Determine the (x, y) coordinate at the center of the cell enclosing the given text.  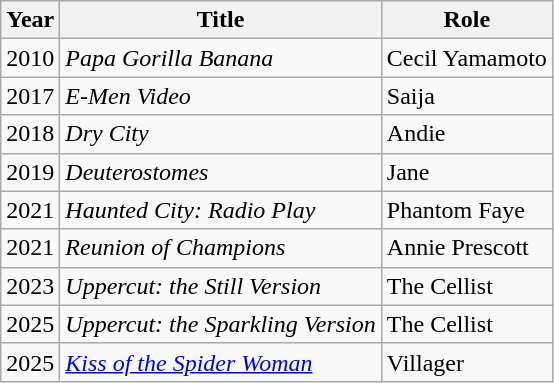
Title (220, 20)
Phantom Faye (466, 210)
E-Men Video (220, 96)
2017 (30, 96)
Year (30, 20)
Uppercut: the Sparkling Version (220, 324)
Role (466, 20)
Papa Gorilla Banana (220, 58)
2010 (30, 58)
2023 (30, 286)
Cecil Yamamoto (466, 58)
Villager (466, 362)
2018 (30, 134)
Jane (466, 172)
Andie (466, 134)
Haunted City: Radio Play (220, 210)
Annie Prescott (466, 248)
Uppercut: the Still Version (220, 286)
Deuterostomes (220, 172)
Dry City (220, 134)
Saija (466, 96)
Kiss of the Spider Woman (220, 362)
Reunion of Champions (220, 248)
2019 (30, 172)
